Return the [x, y] coordinate for the center point of the cell that contains the specified text.  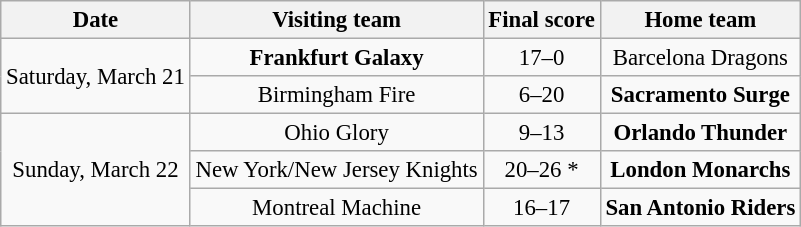
London Monarchs [700, 170]
Saturday, March 21 [96, 76]
Sunday, March 22 [96, 170]
6–20 [542, 95]
San Antonio Riders [700, 208]
Final score [542, 20]
Sacramento Surge [700, 95]
20–26 * [542, 170]
17–0 [542, 58]
Montreal Machine [336, 208]
16–17 [542, 208]
Ohio Glory [336, 133]
Date [96, 20]
Home team [700, 20]
Frankfurt Galaxy [336, 58]
New York/New Jersey Knights [336, 170]
9–13 [542, 133]
Visiting team [336, 20]
Birmingham Fire [336, 95]
Orlando Thunder [700, 133]
Barcelona Dragons [700, 58]
